Pinpoint the cell where the given text exists, returning its (X, Y) midpoint coordinate. 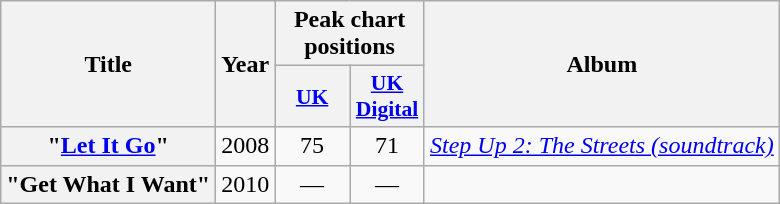
UK Digital (388, 96)
Album (602, 64)
75 (312, 146)
"Let It Go" (108, 146)
"Get What I Want" (108, 184)
Step Up 2: The Streets (soundtrack) (602, 146)
71 (388, 146)
Peak chart positions (350, 34)
2008 (246, 146)
Title (108, 64)
UK (312, 96)
Year (246, 64)
2010 (246, 184)
